Return (X, Y) of the center of cell containing provided text 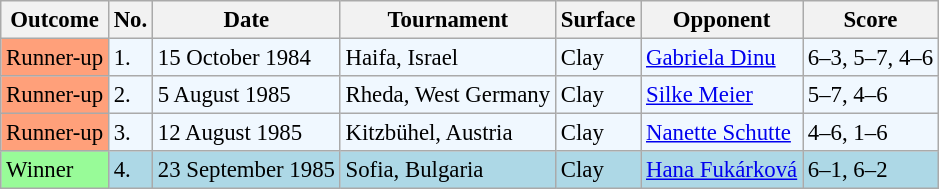
15 October 1984 (246, 58)
Tournament (448, 20)
Kitzbühel, Austria (448, 133)
23 September 1985 (246, 170)
6–1, 6–2 (870, 170)
Haifa, Israel (448, 58)
Rheda, West Germany (448, 95)
Outcome (55, 20)
5 August 1985 (246, 95)
4. (130, 170)
Gabriela Dinu (722, 58)
12 August 1985 (246, 133)
Winner (55, 170)
Sofia, Bulgaria (448, 170)
Hana Fukárková (722, 170)
Score (870, 20)
Nanette Schutte (722, 133)
No. (130, 20)
5–7, 4–6 (870, 95)
6–3, 5–7, 4–6 (870, 58)
2. (130, 95)
3. (130, 133)
Date (246, 20)
Silke Meier (722, 95)
1. (130, 58)
4–6, 1–6 (870, 133)
Opponent (722, 20)
Surface (598, 20)
